Detect which cell encompasses the target text, then output its [x, y] center coordinate. 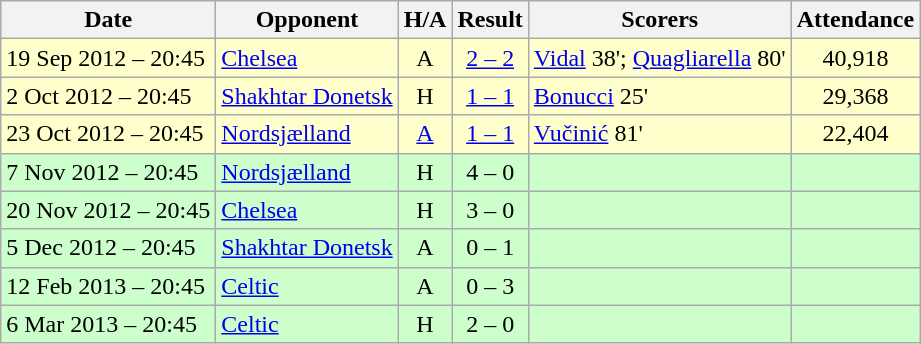
3 – 0 [490, 210]
Vidal 38'; Quagliarella 80' [660, 58]
5 Dec 2012 – 20:45 [108, 248]
H/A [425, 20]
6 Mar 2013 – 20:45 [108, 324]
Attendance [855, 20]
0 – 1 [490, 248]
2 – 0 [490, 324]
22,404 [855, 134]
23 Oct 2012 – 20:45 [108, 134]
Opponent [307, 20]
4 – 0 [490, 172]
0 – 3 [490, 286]
Result [490, 20]
Scorers [660, 20]
40,918 [855, 58]
2 Oct 2012 – 20:45 [108, 96]
7 Nov 2012 – 20:45 [108, 172]
12 Feb 2013 – 20:45 [108, 286]
2 – 2 [490, 58]
20 Nov 2012 – 20:45 [108, 210]
Bonucci 25' [660, 96]
29,368 [855, 96]
Vučinić 81' [660, 134]
19 Sep 2012 – 20:45 [108, 58]
Date [108, 20]
